Return (X, Y) of the center of cell containing provided text 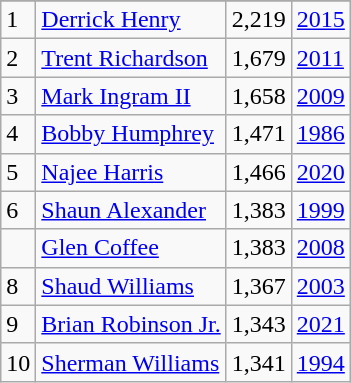
1986 (320, 134)
1,367 (258, 286)
10 (18, 362)
1999 (320, 210)
1,679 (258, 58)
2008 (320, 248)
Trent Richardson (131, 58)
8 (18, 286)
Glen Coffee (131, 248)
2 (18, 58)
6 (18, 210)
2021 (320, 324)
Najee Harris (131, 172)
Shaud Williams (131, 286)
Shaun Alexander (131, 210)
Brian Robinson Jr. (131, 324)
2011 (320, 58)
Derrick Henry (131, 20)
2020 (320, 172)
1,658 (258, 96)
5 (18, 172)
3 (18, 96)
4 (18, 134)
1 (18, 20)
Sherman Williams (131, 362)
1,341 (258, 362)
1994 (320, 362)
2015 (320, 20)
1,471 (258, 134)
Mark Ingram II (131, 96)
2003 (320, 286)
1,466 (258, 172)
1,343 (258, 324)
2,219 (258, 20)
2009 (320, 96)
9 (18, 324)
Bobby Humphrey (131, 134)
